Find where the given text appears and provide that cell's center as (x, y) coordinate. 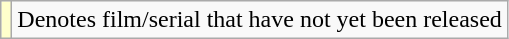
Denotes film/serial that have not yet been released (260, 20)
